Detect which cell encompasses the target text, then output its [x, y] center coordinate. 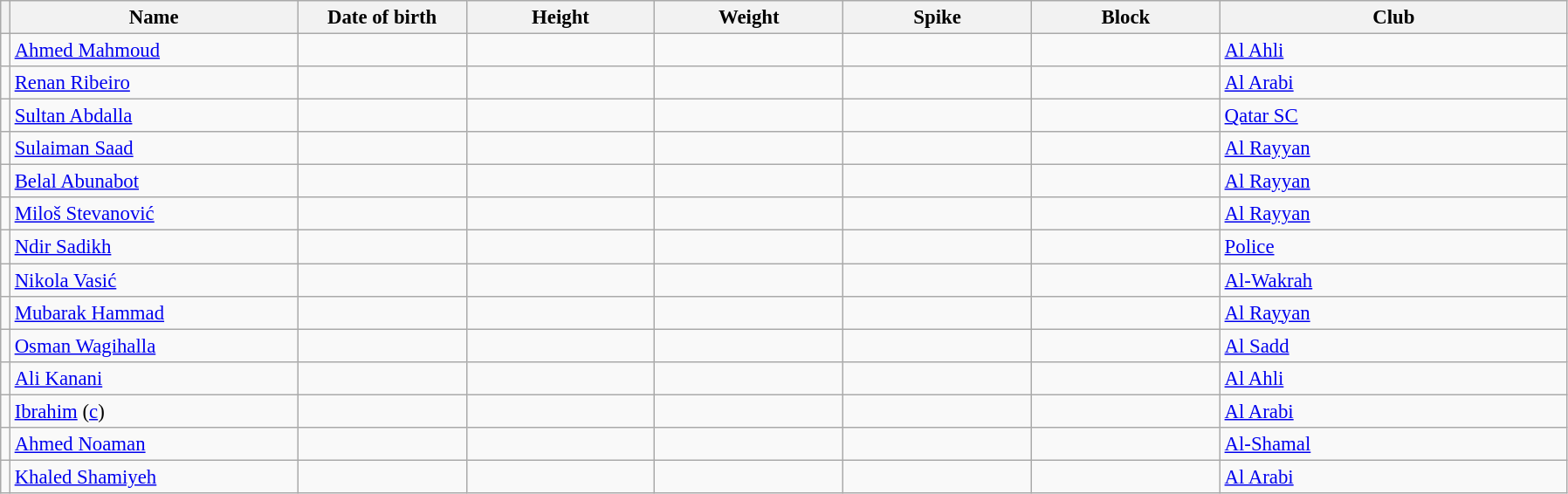
Ali Kanani [154, 378]
Ahmed Mahmoud [154, 51]
Ndir Sadikh [154, 247]
Ahmed Noaman [154, 444]
Sulaiman Saad [154, 148]
Height [560, 17]
Date of birth [382, 17]
Nikola Vasić [154, 280]
Al-Wakrah [1393, 280]
Club [1393, 17]
Khaled Shamiyeh [154, 477]
Al Sadd [1393, 346]
Sultan Abdalla [154, 116]
Spike [938, 17]
Block [1125, 17]
Mubarak Hammad [154, 312]
Name [154, 17]
Qatar SC [1393, 116]
Al-Shamal [1393, 444]
Osman Wagihalla [154, 346]
Weight [749, 17]
Ibrahim (c) [154, 411]
Belal Abunabot [154, 182]
Renan Ribeiro [154, 83]
Police [1393, 247]
Miloš Stevanović [154, 214]
